Pinpoint the cell where the given text exists, returning its [x, y] midpoint coordinate. 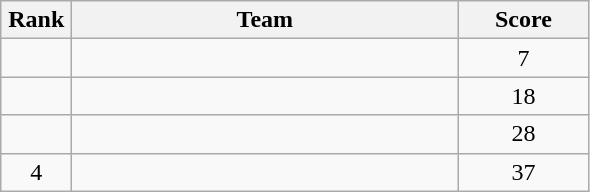
18 [524, 96]
37 [524, 172]
7 [524, 58]
Rank [36, 20]
Team [265, 20]
4 [36, 172]
28 [524, 134]
Score [524, 20]
